Identify which cell holds the provided text, then report its (x, y) central coordinate. 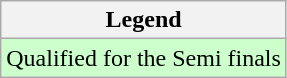
Qualified for the Semi finals (144, 58)
Legend (144, 20)
